For the text-containing cell, return its midpoint in (X, Y) coordinate format. 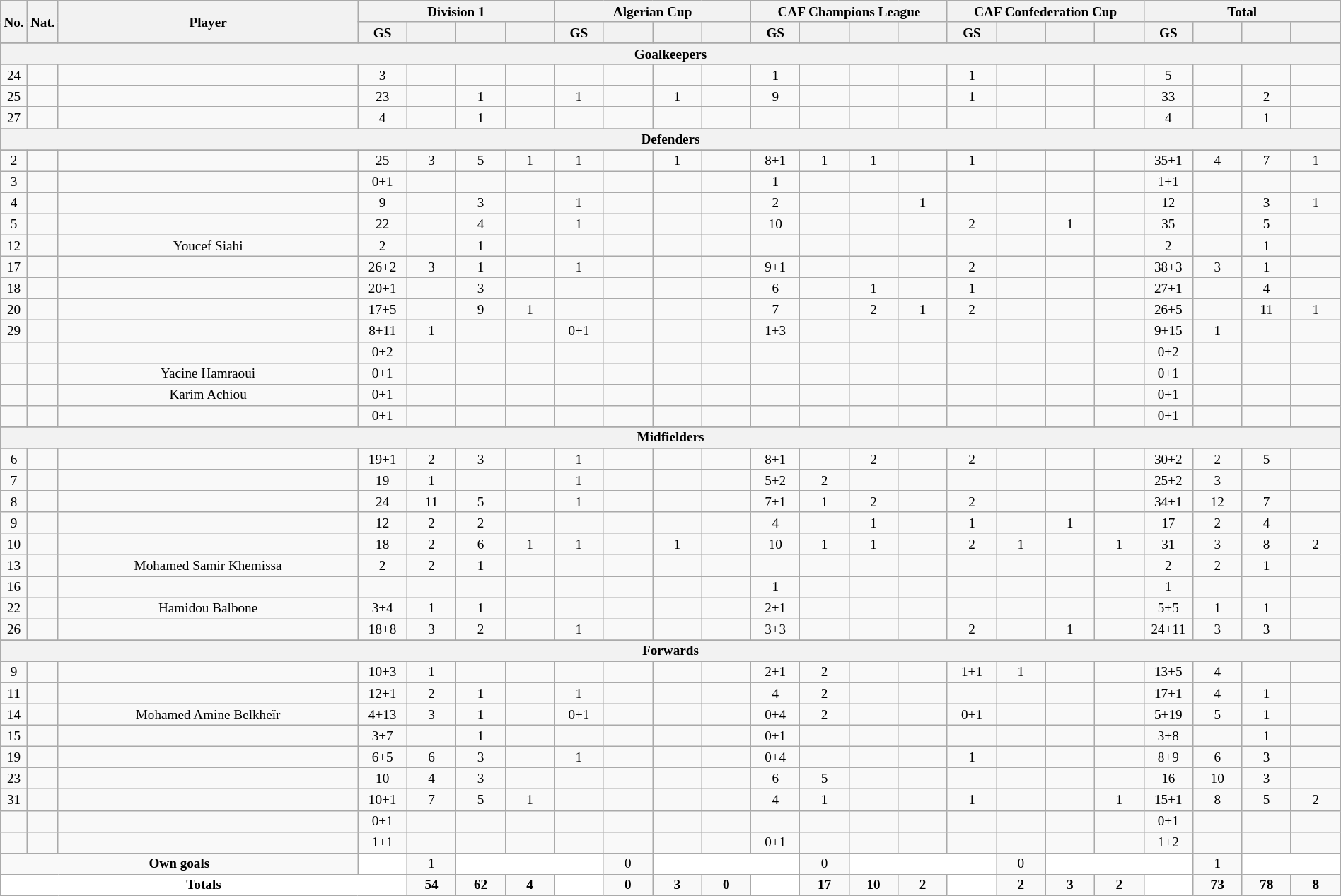
19+1 (382, 459)
73 (1217, 885)
CAF Confederation Cup (1045, 11)
14 (14, 714)
Defenders (670, 139)
12+1 (382, 693)
20+1 (382, 288)
10+3 (382, 672)
3+4 (382, 607)
26+2 (382, 267)
62 (481, 885)
CAF Champions League (849, 11)
15 (14, 735)
Karim Achiou (208, 395)
38+3 (1168, 267)
17+1 (1168, 693)
9+1 (775, 267)
25+2 (1168, 480)
1+2 (1168, 842)
30+2 (1168, 459)
Total (1242, 11)
Forwards (670, 651)
3+3 (775, 629)
1+3 (775, 331)
Yacine Hamraoui (208, 373)
13 (14, 565)
35 (1168, 224)
Totals (204, 885)
17+5 (382, 310)
Division 1 (456, 11)
Hamidou Balbone (208, 607)
5+2 (775, 480)
5+5 (1168, 607)
Algerian Cup (653, 11)
Nat. (42, 22)
No. (14, 22)
Youcef Siahi (208, 245)
26 (14, 629)
Player (208, 22)
29 (14, 331)
10+1 (382, 800)
3+7 (382, 735)
7+1 (775, 501)
3+8 (1168, 735)
35+1 (1168, 161)
20 (14, 310)
34+1 (1168, 501)
78 (1266, 885)
54 (431, 885)
Mohamed Samir Khemissa (208, 565)
Own goals (180, 863)
Midfielders (670, 437)
24+11 (1168, 629)
26+5 (1168, 310)
33 (1168, 96)
9+15 (1168, 331)
8+11 (382, 331)
Mohamed Amine Belkheïr (208, 714)
27 (14, 117)
18+8 (382, 629)
6+5 (382, 757)
15+1 (1168, 800)
5+19 (1168, 714)
4+13 (382, 714)
27+1 (1168, 288)
13+5 (1168, 672)
8+9 (1168, 757)
Goalkeepers (670, 54)
